Scan for the cell matching the given text and deliver its (x, y) coordinate at center. 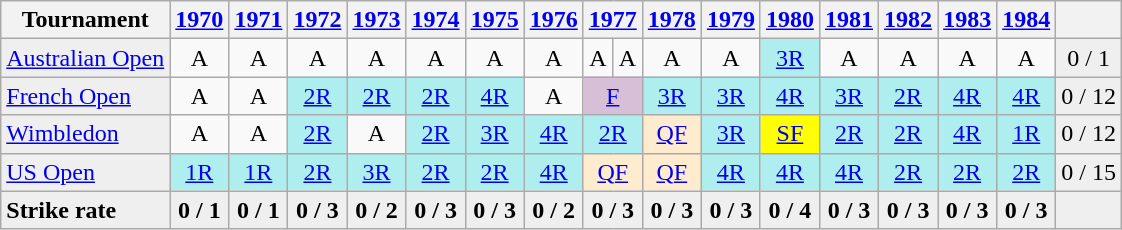
1974 (436, 20)
Tournament (86, 20)
1973 (376, 20)
1975 (494, 20)
0 / 15 (1089, 172)
French Open (86, 96)
1983 (968, 20)
1982 (908, 20)
1981 (848, 20)
1972 (318, 20)
F (612, 96)
1980 (790, 20)
Strike rate (86, 210)
Wimbledon (86, 134)
1978 (672, 20)
1977 (612, 20)
0 / 4 (790, 210)
1976 (554, 20)
1970 (200, 20)
SF (790, 134)
Australian Open (86, 58)
1984 (1026, 20)
US Open (86, 172)
1971 (258, 20)
1979 (730, 20)
